Extract the (X, Y) coordinate from the center of the cell holding the provided text.  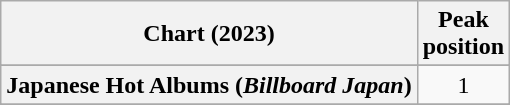
Japanese Hot Albums (Billboard Japan) (209, 85)
1 (463, 85)
Peakposition (463, 34)
Chart (2023) (209, 34)
